From the cell containing the given text, extract its center point as [X, Y] coordinate. 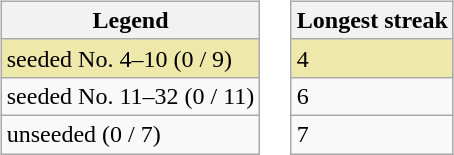
seeded No. 11–32 (0 / 11) [130, 96]
seeded No. 4–10 (0 / 9) [130, 58]
Longest streak [372, 20]
7 [372, 134]
6 [372, 96]
4 [372, 58]
unseeded (0 / 7) [130, 134]
Legend [130, 20]
